Return the [x, y] coordinate for the center point of the cell that contains the specified text.  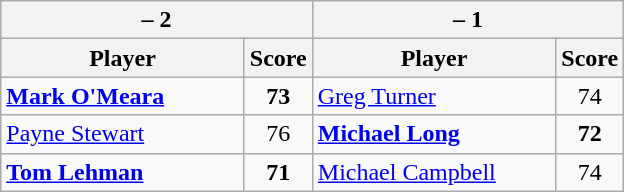
72 [590, 134]
76 [278, 134]
Michael Campbell [434, 172]
Mark O'Meara [123, 96]
71 [278, 172]
73 [278, 96]
Tom Lehman [123, 172]
– 1 [468, 20]
Michael Long [434, 134]
Payne Stewart [123, 134]
Greg Turner [434, 96]
– 2 [157, 20]
